Search for the cell housing the specified text and yield its [x, y] center coordinate. 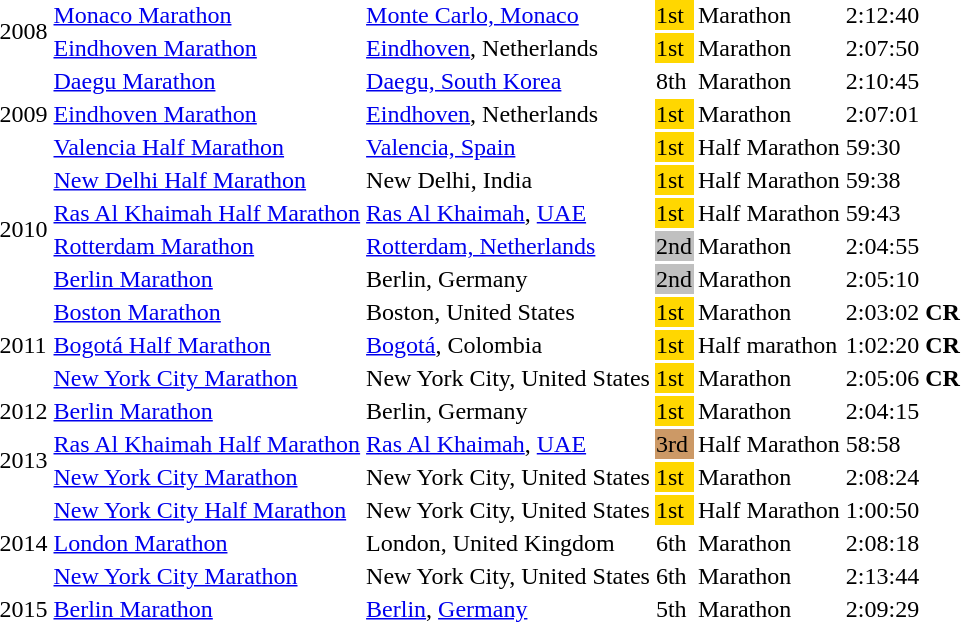
Bogotá, Colombia [508, 345]
Rotterdam Marathon [207, 246]
2:05:10 [902, 279]
Boston, United States [508, 312]
Boston Marathon [207, 312]
2:08:24 [902, 477]
59:43 [902, 213]
1:00:50 [902, 510]
Daegu, South Korea [508, 81]
Bogotá Half Marathon [207, 345]
2:03:02 CR [902, 312]
Monte Carlo, Monaco [508, 15]
2:07:01 [902, 114]
58:58 [902, 444]
2:05:06 CR [902, 378]
Half marathon [768, 345]
Valencia, Spain [508, 147]
New York City Half Marathon [207, 510]
Daegu Marathon [207, 81]
1:02:20 CR [902, 345]
Rotterdam, Netherlands [508, 246]
8th [674, 81]
New Delhi, India [508, 180]
Valencia Half Marathon [207, 147]
2:07:50 [902, 48]
2:13:44 [902, 576]
2:10:45 [902, 81]
3rd [674, 444]
London Marathon [207, 543]
2:08:18 [902, 543]
59:38 [902, 180]
London, United Kingdom [508, 543]
2:04:15 [902, 411]
Monaco Marathon [207, 15]
New Delhi Half Marathon [207, 180]
2:04:55 [902, 246]
59:30 [902, 147]
2:12:40 [902, 15]
